Return [X, Y] of the center of cell containing provided text 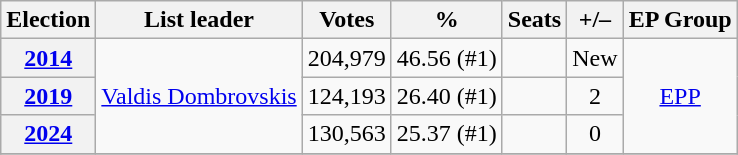
204,979 [346, 58]
EPP [680, 96]
% [446, 20]
Valdis Dombrovskis [199, 96]
130,563 [346, 134]
46.56 (#1) [446, 58]
EP Group [680, 20]
New [595, 58]
0 [595, 134]
Election [48, 20]
Seats [534, 20]
2024 [48, 134]
2 [595, 96]
124,193 [346, 96]
2014 [48, 58]
Votes [346, 20]
2019 [48, 96]
26.40 (#1) [446, 96]
25.37 (#1) [446, 134]
List leader [199, 20]
+/– [595, 20]
